Search for the cell housing the specified text and yield its (x, y) center coordinate. 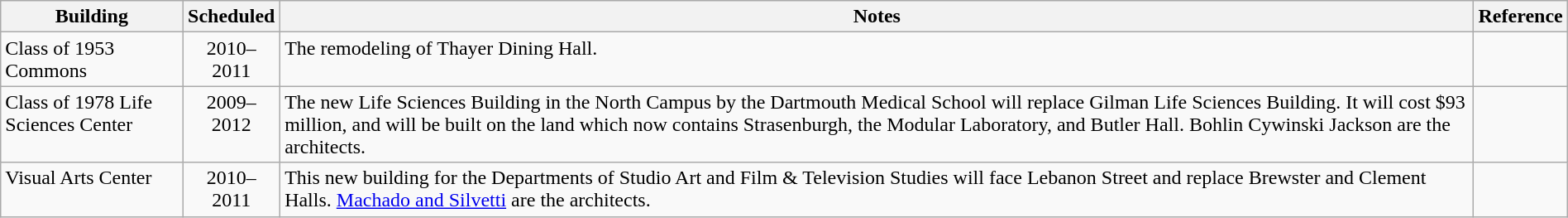
The remodeling of Thayer Dining Hall. (877, 60)
Reference (1520, 17)
Class of 1978 Life Sciences Center (92, 124)
2009–2012 (232, 124)
Notes (877, 17)
Class of 1953 Commons (92, 60)
Visual Arts Center (92, 189)
Building (92, 17)
Scheduled (232, 17)
